Return [x, y] of the center of cell containing provided text 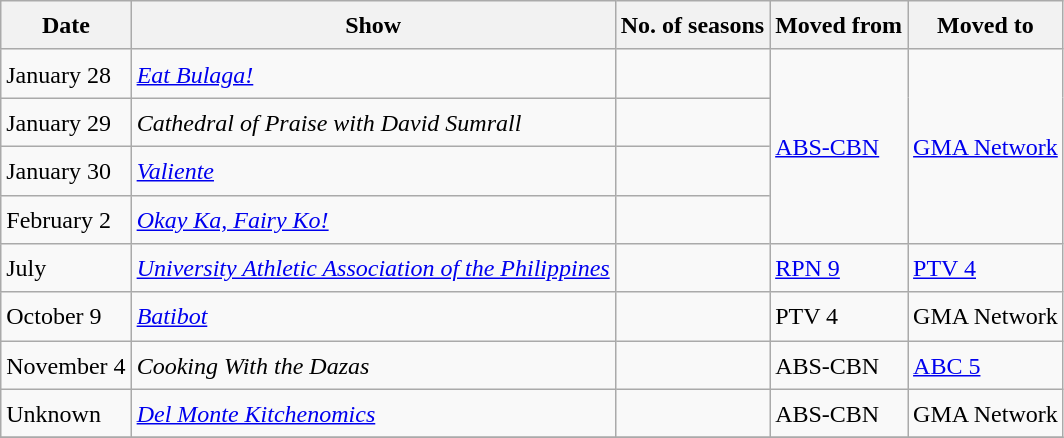
RPN 9 [839, 268]
Eat Bulaga! [373, 74]
Date [66, 26]
November 4 [66, 366]
Cathedral of Praise with David Sumrall [373, 122]
Unknown [66, 414]
January 28 [66, 74]
Moved from [839, 26]
Moved to [986, 26]
No. of seasons [692, 26]
July [66, 268]
Batibot [373, 316]
October 9 [66, 316]
Valiente [373, 170]
January 30 [66, 170]
February 2 [66, 220]
ABC 5 [986, 366]
January 29 [66, 122]
Okay Ka, Fairy Ko! [373, 220]
Cooking With the Dazas [373, 366]
Show [373, 26]
Del Monte Kitchenomics [373, 414]
University Athletic Association of the Philippines [373, 268]
